Extract the [x, y] coordinate from the center of the cell holding the provided text.  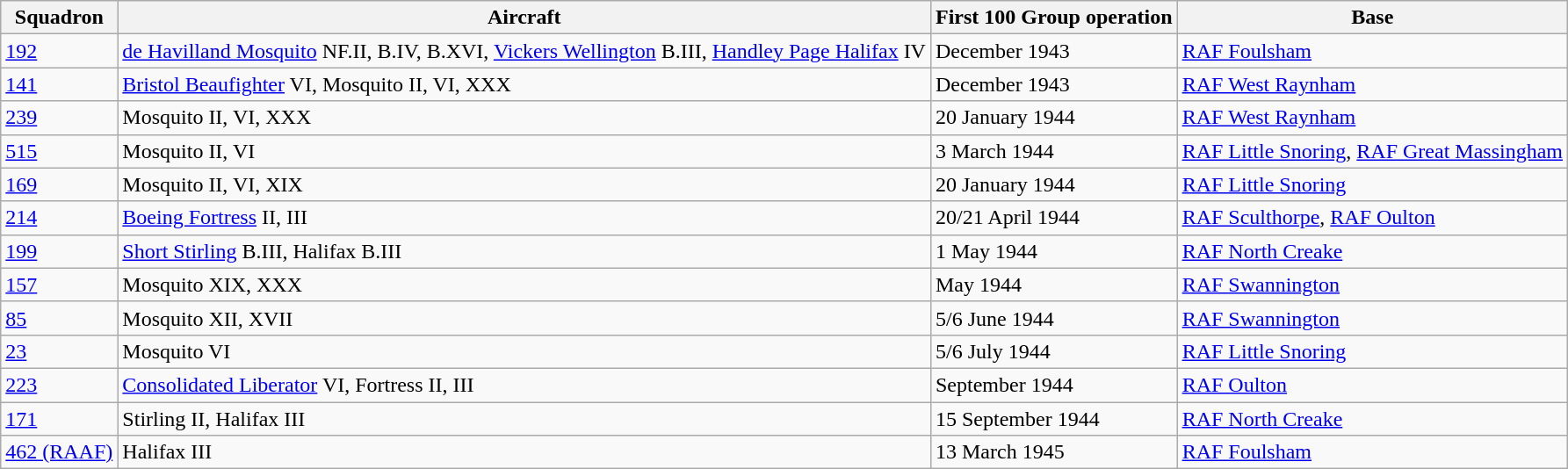
23 [60, 351]
RAF Oulton [1372, 385]
3 March 1944 [1054, 151]
1 May 1944 [1054, 251]
Consolidated Liberator VI, Fortress II, III [524, 385]
Halifax III [524, 452]
RAF Sculthorpe, RAF Oulton [1372, 218]
214 [60, 218]
May 1944 [1054, 285]
171 [60, 419]
Mosquito II, VI, XIX [524, 184]
5/6 June 1944 [1054, 318]
15 September 1944 [1054, 419]
5/6 July 1944 [1054, 351]
de Havilland Mosquito NF.II, B.IV, B.XVI, Vickers Wellington B.III, Handley Page Halifax IV [524, 51]
Mosquito XII, XVII [524, 318]
Mosquito II, VI, XXX [524, 118]
Mosquito XIX, XXX [524, 285]
Base [1372, 18]
Stirling II, Halifax III [524, 419]
Squadron [60, 18]
September 1944 [1054, 385]
13 March 1945 [1054, 452]
Mosquito VI [524, 351]
199 [60, 251]
192 [60, 51]
239 [60, 118]
157 [60, 285]
169 [60, 184]
462 (RAAF) [60, 452]
Boeing Fortress II, III [524, 218]
Short Stirling B.III, Halifax B.III [524, 251]
Bristol Beaufighter VI, Mosquito II, VI, XXX [524, 84]
First 100 Group operation [1054, 18]
85 [60, 318]
Aircraft [524, 18]
RAF Little Snoring, RAF Great Massingham [1372, 151]
20/21 April 1944 [1054, 218]
141 [60, 84]
223 [60, 385]
515 [60, 151]
Mosquito II, VI [524, 151]
